From the cell containing the given text, extract its center point as (X, Y) coordinate. 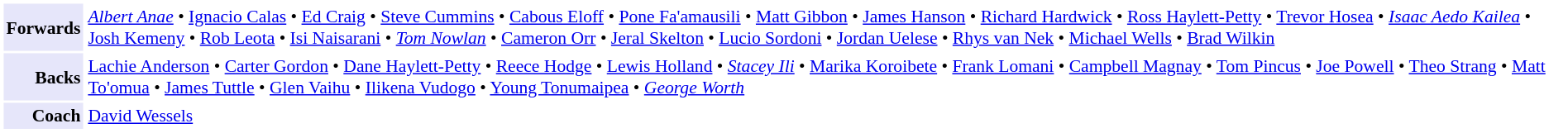
Coach (43, 116)
Backs (43, 76)
David Wessels (825, 116)
Forwards (43, 26)
